Pinpoint the cell where the given text exists, returning its [x, y] midpoint coordinate. 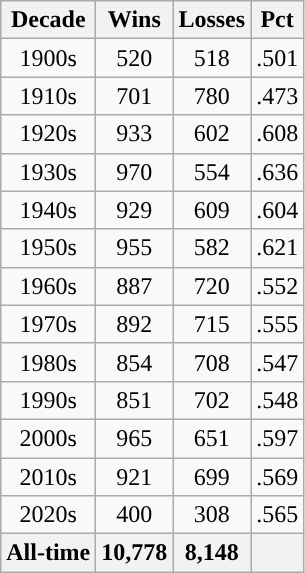
1920s [48, 134]
582 [212, 248]
965 [134, 438]
.604 [278, 210]
8,148 [212, 553]
1970s [48, 324]
.547 [278, 362]
780 [212, 96]
2000s [48, 438]
609 [212, 210]
851 [134, 400]
929 [134, 210]
Losses [212, 20]
1950s [48, 248]
.473 [278, 96]
1960s [48, 286]
921 [134, 477]
2020s [48, 515]
400 [134, 515]
702 [212, 400]
308 [212, 515]
.569 [278, 477]
708 [212, 362]
854 [134, 362]
699 [212, 477]
.621 [278, 248]
.597 [278, 438]
1930s [48, 172]
.565 [278, 515]
10,778 [134, 553]
715 [212, 324]
520 [134, 58]
.501 [278, 58]
554 [212, 172]
892 [134, 324]
Wins [134, 20]
1940s [48, 210]
651 [212, 438]
Decade [48, 20]
1910s [48, 96]
887 [134, 286]
.636 [278, 172]
933 [134, 134]
720 [212, 286]
.555 [278, 324]
602 [212, 134]
1990s [48, 400]
701 [134, 96]
.608 [278, 134]
2010s [48, 477]
970 [134, 172]
1980s [48, 362]
All-time [48, 553]
.548 [278, 400]
.552 [278, 286]
955 [134, 248]
Pct [278, 20]
518 [212, 58]
1900s [48, 58]
